Extract the (X, Y) coordinate from the center of the cell holding the provided text.  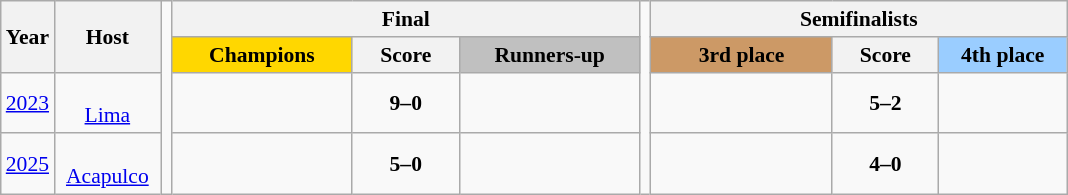
2025 (28, 164)
Champions (262, 55)
2023 (28, 102)
5–0 (406, 164)
4th place (1003, 55)
Runners-up (550, 55)
Lima (108, 102)
Acapulco (108, 164)
Semifinalists (859, 19)
3rd place (742, 55)
5–2 (886, 102)
Host (108, 36)
4–0 (886, 164)
Final (406, 19)
9–0 (406, 102)
Year (28, 36)
